Return [x, y] of the center of cell containing provided text 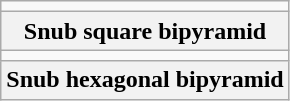
Snub hexagonal bipyramid [145, 80]
Snub square bipyramid [145, 31]
